For the text-containing cell, return its midpoint in [x, y] coordinate format. 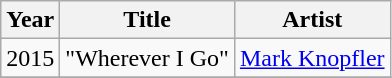
"Wherever I Go" [148, 58]
Year [30, 20]
Mark Knopfler [312, 58]
Artist [312, 20]
2015 [30, 58]
Title [148, 20]
